Detect which cell encompasses the target text, then output its [x, y] center coordinate. 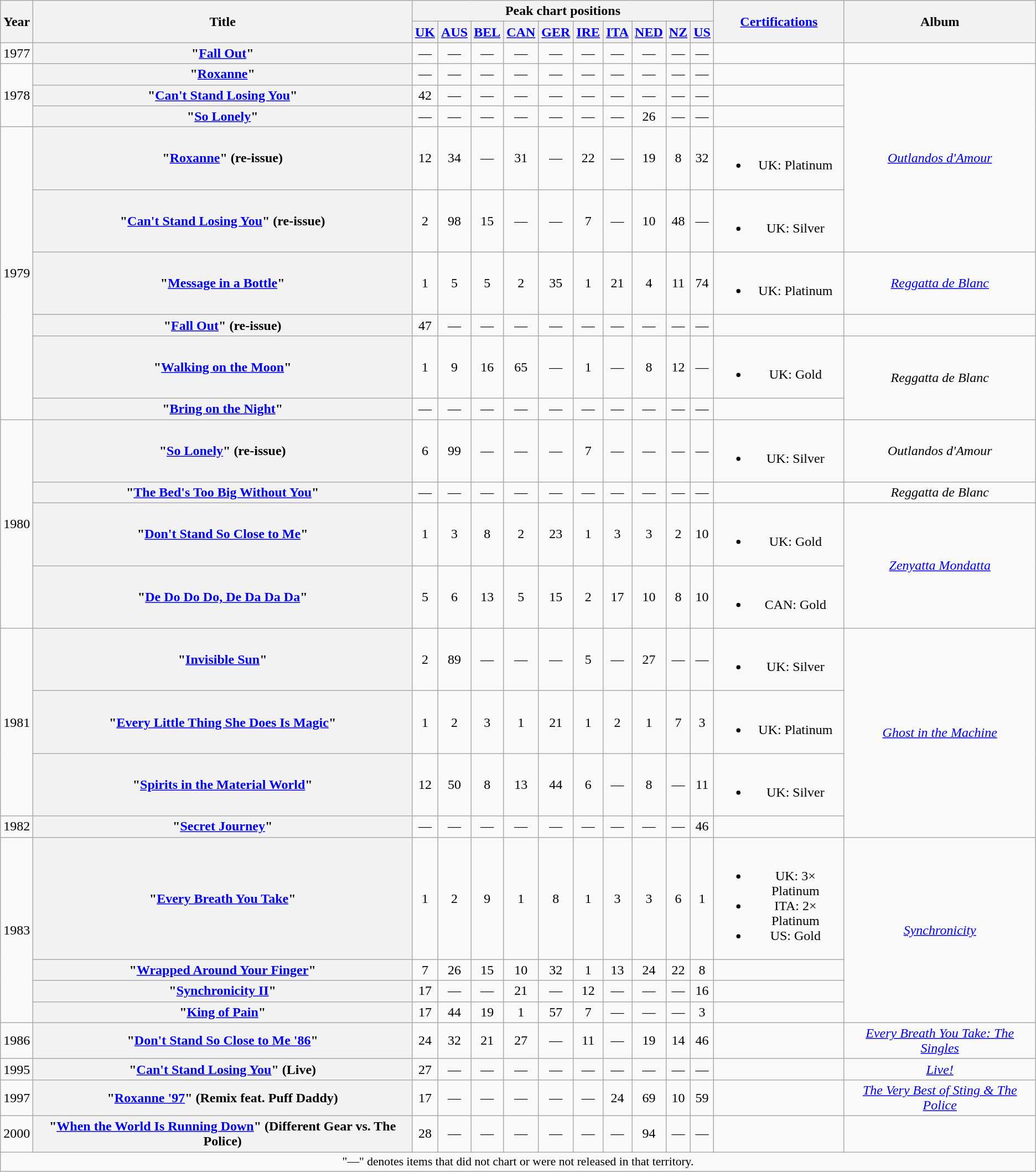
1997 [17, 1097]
"Can't Stand Losing You" (re-issue) [222, 220]
The Very Best of Sting & The Police [940, 1097]
"Secret Journey" [222, 827]
ITA [618, 32]
69 [649, 1097]
1980 [17, 524]
"The Bed's Too Big Without You" [222, 493]
1982 [17, 827]
28 [425, 1134]
59 [702, 1097]
IRE [588, 32]
"Message in a Bottle" [222, 283]
2000 [17, 1134]
50 [455, 785]
1986 [17, 1041]
"Invisible Sun" [222, 660]
Synchronicity [940, 930]
GER [556, 32]
"Fall Out" [222, 53]
"So Lonely" (re-issue) [222, 451]
"Fall Out" (re-issue) [222, 325]
99 [455, 451]
74 [702, 283]
Ghost in the Machine [940, 733]
35 [556, 283]
4 [649, 283]
23 [556, 535]
NED [649, 32]
1979 [17, 273]
34 [455, 158]
"So Lonely" [222, 116]
"Don't Stand So Close to Me" [222, 535]
"Roxanne '97" (Remix feat. Puff Daddy) [222, 1097]
US [702, 32]
47 [425, 325]
31 [521, 158]
"—" denotes items that did not chart or were not released in that territory. [518, 1161]
57 [556, 1012]
Live! [940, 1069]
CAN [521, 32]
Zenyatta Mondatta [940, 566]
"Spirits in the Material World" [222, 785]
98 [455, 220]
65 [521, 366]
48 [678, 220]
UK [425, 32]
Title [222, 22]
"Every Little Thing She Does Is Magic" [222, 722]
BEL [487, 32]
1977 [17, 53]
"Wrapped Around Your Finger" [222, 970]
89 [455, 660]
1981 [17, 722]
CAN: Gold [779, 597]
UK: 3× PlatinumITA: 2× PlatinumUS: Gold [779, 898]
"Bring on the Night" [222, 409]
94 [649, 1134]
"Roxanne" [222, 74]
"Don't Stand So Close to Me '86" [222, 1041]
1978 [17, 95]
1995 [17, 1069]
14 [678, 1041]
"Roxanne" (re-issue) [222, 158]
Certifications [779, 22]
"Can't Stand Losing You" (Live) [222, 1069]
Peak chart positions [562, 11]
"When the World Is Running Down" (Different Gear vs. The Police) [222, 1134]
Year [17, 22]
"Every Breath You Take" [222, 898]
1983 [17, 930]
42 [425, 95]
"De Do Do Do, De Da Da Da" [222, 597]
"Can't Stand Losing You" [222, 95]
Album [940, 22]
NZ [678, 32]
"Synchronicity II" [222, 991]
AUS [455, 32]
"Walking on the Moon" [222, 366]
Every Breath You Take: The Singles [940, 1041]
"King of Pain" [222, 1012]
